Return (X, Y) of the center of cell containing provided text 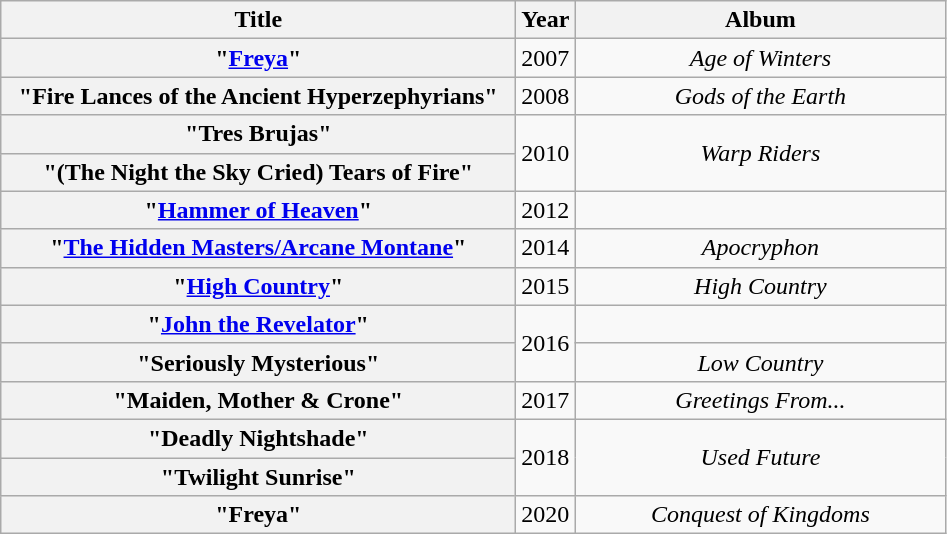
Warp Riders (760, 153)
Used Future (760, 457)
2014 (546, 248)
"Fire Lances of the Ancient Hyperzephyrians" (258, 96)
Apocryphon (760, 248)
Age of Winters (760, 58)
2018 (546, 457)
"High Country" (258, 286)
2020 (546, 515)
High Country (760, 286)
"Seriously Mysterious" (258, 362)
Title (258, 20)
2007 (546, 58)
Conquest of Kingdoms (760, 515)
Low Country (760, 362)
"Maiden, Mother & Crone" (258, 400)
"Hammer of Heaven" (258, 210)
Album (760, 20)
2008 (546, 96)
"John the Revelator" (258, 324)
"Deadly Nightshade" (258, 438)
Year (546, 20)
Gods of the Earth (760, 96)
"The Hidden Masters/Arcane Montane" (258, 248)
"(The Night the Sky Cried) Tears of Fire" (258, 172)
"Twilight Sunrise" (258, 477)
2012 (546, 210)
2016 (546, 343)
2017 (546, 400)
2010 (546, 153)
"Tres Brujas" (258, 134)
Greetings From... (760, 400)
2015 (546, 286)
